Detect which cell encompasses the target text, then output its [x, y] center coordinate. 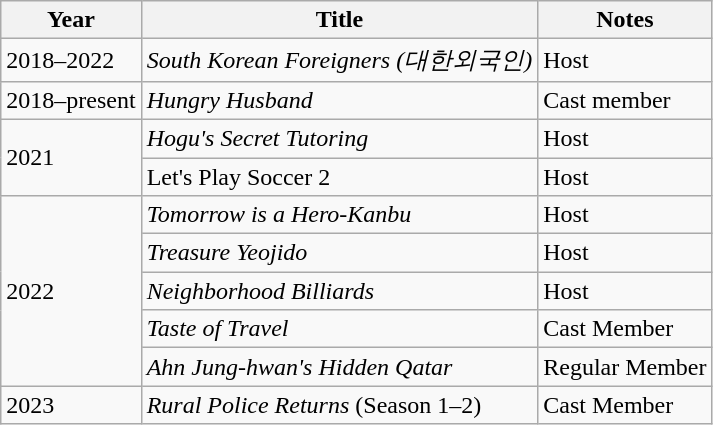
Tomorrow is a Hero-Kanbu [340, 215]
2018–2022 [71, 60]
2021 [71, 157]
Title [340, 20]
Neighborhood Billiards [340, 291]
Regular Member [625, 367]
Ahn Jung-hwan's Hidden Qatar [340, 367]
South Korean Foreigners (대한외국인) [340, 60]
Year [71, 20]
Notes [625, 20]
Treasure Yeojido [340, 253]
Taste of Travel [340, 329]
2018–present [71, 100]
Rural Police Returns (Season 1–2) [340, 405]
Hungry Husband [340, 100]
2022 [71, 291]
Hogu's Secret Tutoring [340, 138]
Let's Play Soccer 2 [340, 177]
2023 [71, 405]
Cast member [625, 100]
